Pinpoint the cell where the given text exists, returning its [x, y] midpoint coordinate. 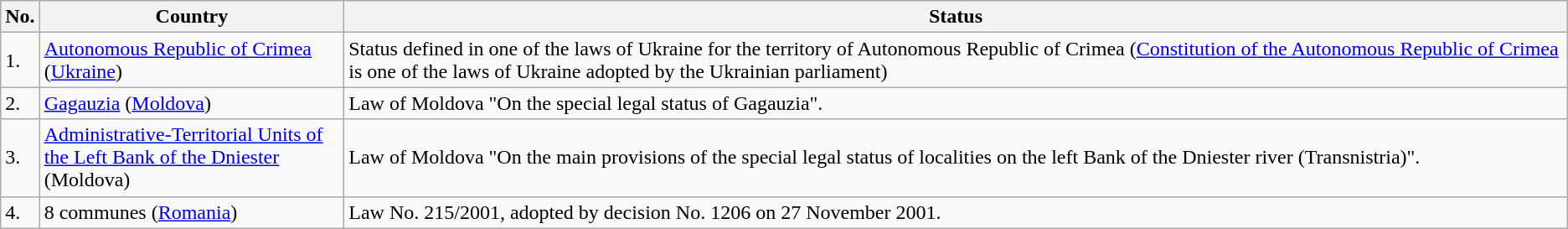
2. [20, 103]
3. [20, 158]
Law No. 215/2001, adopted by decision No. 1206 on 27 November 2001. [957, 212]
Status [957, 17]
Administrative-Territorial Units of the Left Bank of the Dniester (Moldova) [192, 158]
No. [20, 17]
Gagauzia (Moldova) [192, 103]
Law of Moldova "On the main provisions of the special legal status of localities on the left Bank of the Dniester river (Transnistria)". [957, 158]
Law of Moldova "On the special legal status of Gagauzia". [957, 103]
4. [20, 212]
8 communes (Romania) [192, 212]
Country [192, 17]
1. [20, 60]
Autonomous Republic of Crimea (Ukraine) [192, 60]
